Locate the cell with the specified text and output its (x, y) center coordinate. 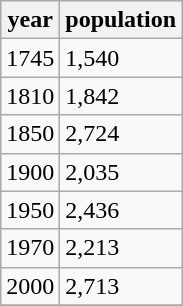
2000 (30, 286)
2,724 (121, 134)
1950 (30, 210)
1,540 (121, 58)
2,713 (121, 286)
2,436 (121, 210)
1,842 (121, 96)
year (30, 20)
2,035 (121, 172)
1970 (30, 248)
1900 (30, 172)
1850 (30, 134)
2,213 (121, 248)
population (121, 20)
1745 (30, 58)
1810 (30, 96)
